Extract the (X, Y) coordinate from the center of the cell holding the provided text.  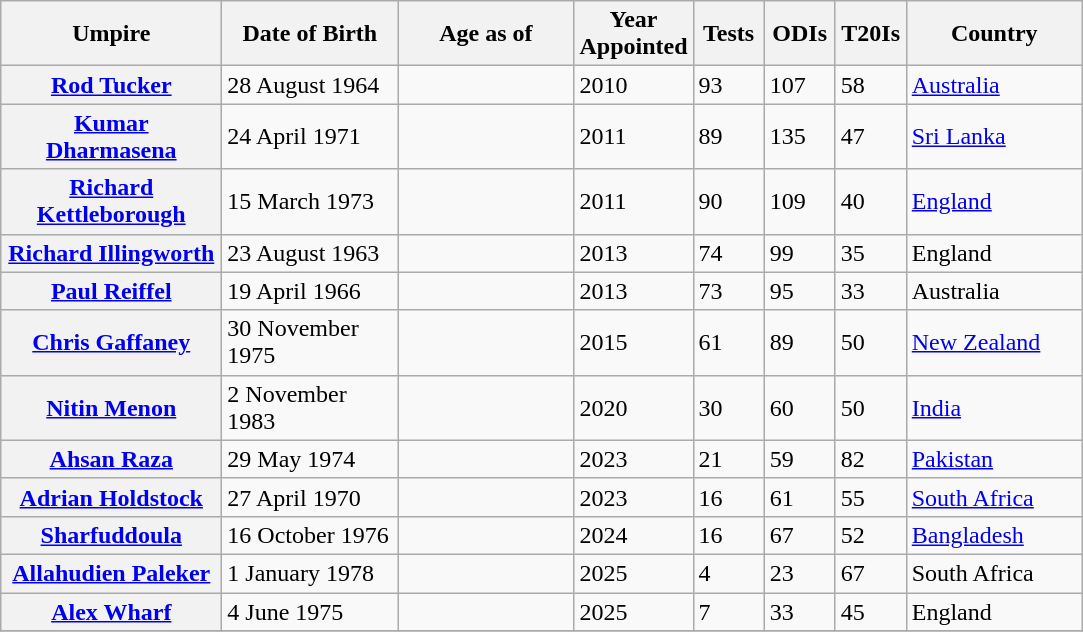
30 November 1975 (310, 342)
135 (800, 136)
47 (870, 136)
Sri Lanka (994, 136)
73 (728, 291)
28 August 1964 (310, 85)
40 (870, 202)
27 April 1970 (310, 497)
Alex Wharf (112, 611)
4 June 1975 (310, 611)
35 (870, 253)
2024 (634, 535)
23 August 1963 (310, 253)
2010 (634, 85)
95 (800, 291)
Bangladesh (994, 535)
1 January 1978 (310, 573)
Richard Kettleborough (112, 202)
Chris Gaffaney (112, 342)
Adrian Holdstock (112, 497)
Paul Reiffel (112, 291)
19 April 1966 (310, 291)
Kumar Dharmasena (112, 136)
21 (728, 459)
4 (728, 573)
60 (800, 408)
2015 (634, 342)
23 (800, 573)
109 (800, 202)
Year Appointed (634, 34)
Tests (728, 34)
16 October 1976 (310, 535)
ODIs (800, 34)
74 (728, 253)
24 April 1971 (310, 136)
Date of Birth (310, 34)
Allahudien Paleker (112, 573)
Sharfuddoula (112, 535)
2 November 1983 (310, 408)
Age as of (486, 34)
107 (800, 85)
Ahsan Raza (112, 459)
7 (728, 611)
45 (870, 611)
Richard Illingworth (112, 253)
Nitin Menon (112, 408)
Umpire (112, 34)
Rod Tucker (112, 85)
55 (870, 497)
Country (994, 34)
Pakistan (994, 459)
99 (800, 253)
New Zealand (994, 342)
29 May 1974 (310, 459)
30 (728, 408)
T20Is (870, 34)
15 March 1973 (310, 202)
90 (728, 202)
58 (870, 85)
52 (870, 535)
93 (728, 85)
82 (870, 459)
India (994, 408)
59 (800, 459)
2020 (634, 408)
